From the cell containing the given text, extract its center point as (X, Y) coordinate. 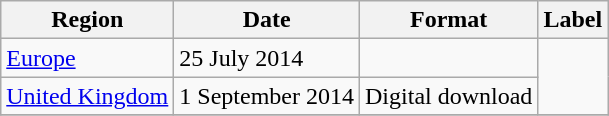
1 September 2014 (267, 96)
Format (449, 20)
25 July 2014 (267, 58)
Europe (88, 58)
Digital download (449, 96)
United Kingdom (88, 96)
Date (267, 20)
Region (88, 20)
Label (573, 20)
